Extract the (X, Y) coordinate from the center of the cell holding the provided text.  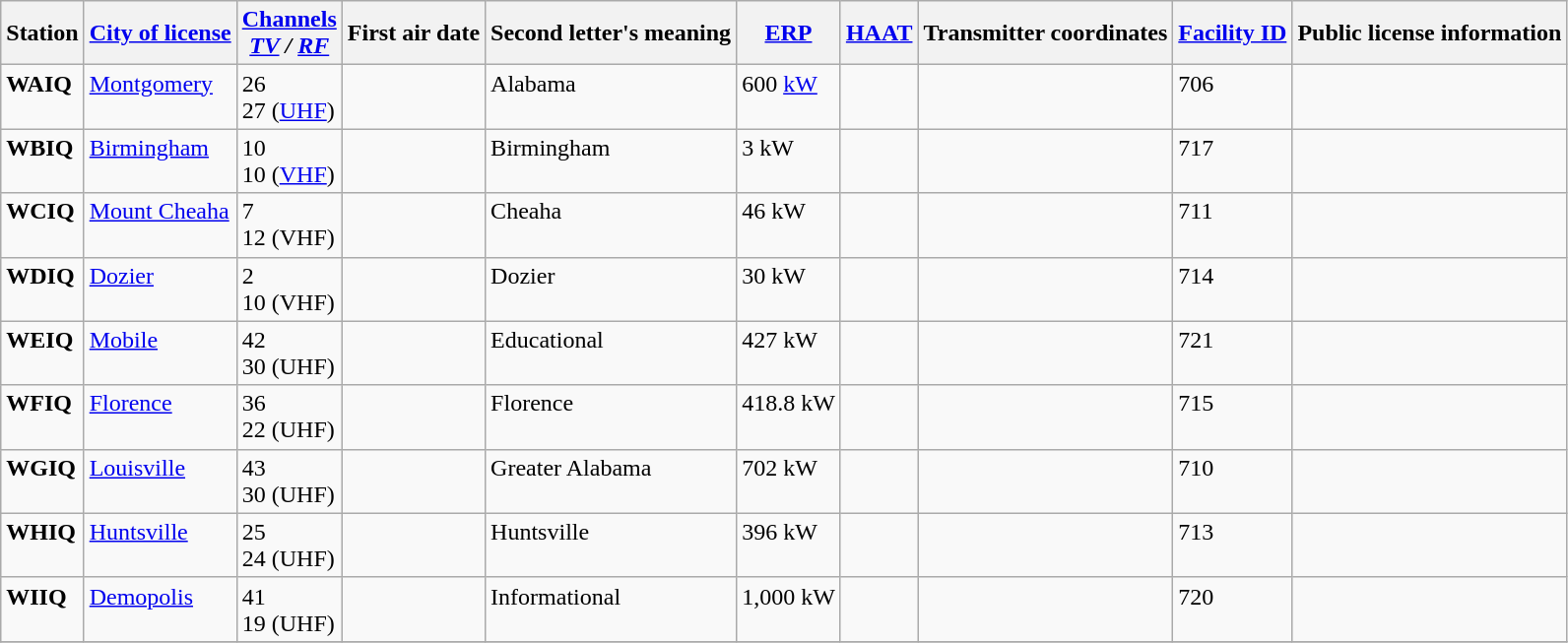
ERP (789, 33)
4119 (UHF) (290, 609)
715 (1233, 418)
WDIQ (42, 289)
Channels TV / RF (290, 33)
First air date (414, 33)
Transmitter coordinates (1046, 33)
702 kW (789, 481)
WCIQ (42, 225)
46 kW (789, 225)
WFIQ (42, 418)
Mount Cheaha (160, 225)
Informational (611, 609)
WHIQ (42, 546)
Cheaha (611, 225)
Demopolis (160, 609)
Montgomery (160, 96)
WBIQ (42, 161)
Mobile (160, 353)
4330 (UHF) (290, 481)
WGIQ (42, 481)
712 (VHF) (290, 225)
Greater Alabama (611, 481)
710 (1233, 481)
3 kW (789, 161)
713 (1233, 546)
Facility ID (1233, 33)
Louisville (160, 481)
Second letter's meaning (611, 33)
Educational (611, 353)
711 (1233, 225)
418.8 kW (789, 418)
2524 (UHF) (290, 546)
210 (VHF) (290, 289)
WAIQ (42, 96)
Alabama (611, 96)
706 (1233, 96)
714 (1233, 289)
3622 (UHF) (290, 418)
City of license (160, 33)
396 kW (789, 546)
600 kW (789, 96)
721 (1233, 353)
Public license information (1430, 33)
427 kW (789, 353)
WEIQ (42, 353)
WIIQ (42, 609)
717 (1233, 161)
26 27 (UHF) (290, 96)
30 kW (789, 289)
HAAT (879, 33)
1,000 kW (789, 609)
4230 (UHF) (290, 353)
Station (42, 33)
1010 (VHF) (290, 161)
720 (1233, 609)
